From the cell containing the given text, extract its center point as [x, y] coordinate. 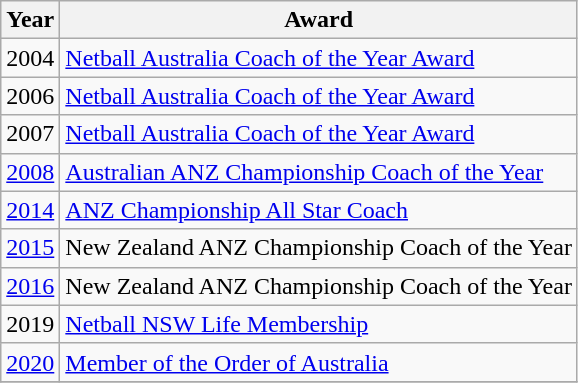
2016 [30, 286]
ANZ Championship All Star Coach [319, 210]
2006 [30, 96]
2004 [30, 58]
2015 [30, 248]
Australian ANZ Championship Coach of the Year [319, 172]
2019 [30, 324]
Member of the Order of Australia [319, 362]
2008 [30, 172]
Year [30, 20]
2007 [30, 134]
Netball NSW Life Membership [319, 324]
Award [319, 20]
2014 [30, 210]
2020 [30, 362]
